Find where the given text appears and provide that cell's center as (X, Y) coordinate. 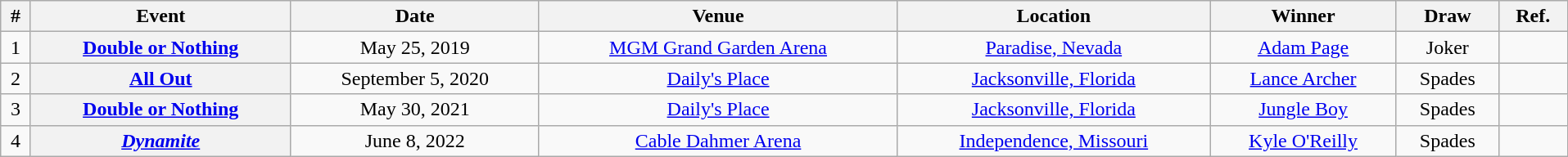
Ref. (1533, 16)
All Out (160, 78)
May 25, 2019 (414, 47)
Cable Dahmer Arena (718, 141)
June 8, 2022 (414, 141)
Dynamite (160, 141)
Kyle O'Reilly (1304, 141)
September 5, 2020 (414, 78)
1 (16, 47)
Jungle Boy (1304, 110)
# (16, 16)
Draw (1448, 16)
Lance Archer (1304, 78)
Winner (1304, 16)
May 30, 2021 (414, 110)
Event (160, 16)
Location (1054, 16)
4 (16, 141)
Paradise, Nevada (1054, 47)
Adam Page (1304, 47)
Independence, Missouri (1054, 141)
3 (16, 110)
2 (16, 78)
Venue (718, 16)
Date (414, 16)
Joker (1448, 47)
MGM Grand Garden Arena (718, 47)
